Locate the cell with the specified text and output its [x, y] center coordinate. 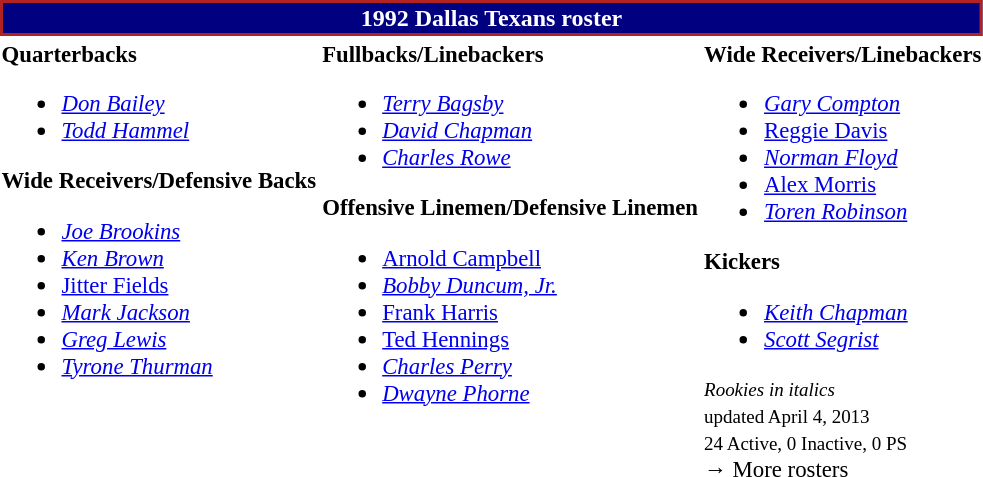
1992 Dallas Texans roster [492, 18]
